Return the [x, y] coordinate for the center point of the cell that contains the specified text.  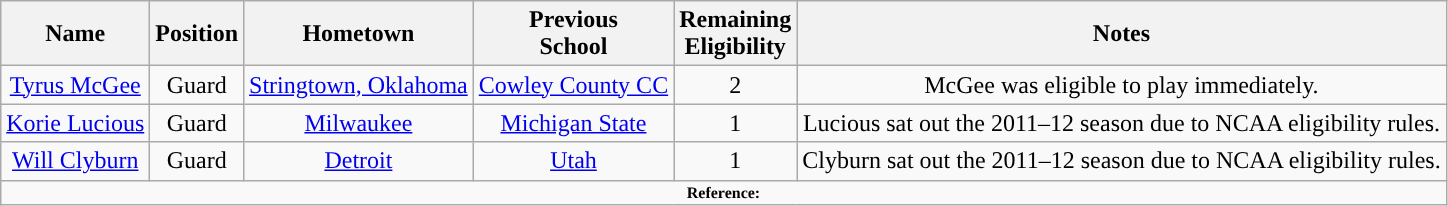
RemainingEligibility [736, 34]
Stringtown, Oklahoma [359, 85]
Tyrus McGee [76, 85]
McGee was eligible to play immediately. [1122, 85]
Detroit [359, 161]
Michigan State [573, 123]
Clyburn sat out the 2011–12 season due to NCAA eligibility rules. [1122, 161]
Notes [1122, 34]
PreviousSchool [573, 34]
Reference: [724, 192]
Korie Lucious [76, 123]
Name [76, 34]
Cowley County CC [573, 85]
Utah [573, 161]
Lucious sat out the 2011–12 season due to NCAA eligibility rules. [1122, 123]
Hometown [359, 34]
Milwaukee [359, 123]
Position [197, 34]
Will Clyburn [76, 161]
2 [736, 85]
